Search for the cell housing the specified text and yield its (X, Y) center coordinate. 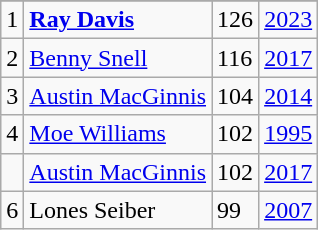
116 (236, 58)
Ray Davis (118, 20)
2023 (288, 20)
2014 (288, 96)
6 (12, 210)
Lones Seiber (118, 210)
3 (12, 96)
2007 (288, 210)
1995 (288, 134)
Moe Williams (118, 134)
1 (12, 20)
104 (236, 96)
2 (12, 58)
4 (12, 134)
99 (236, 210)
Benny Snell (118, 58)
126 (236, 20)
